Search for the cell housing the specified text and yield its (X, Y) center coordinate. 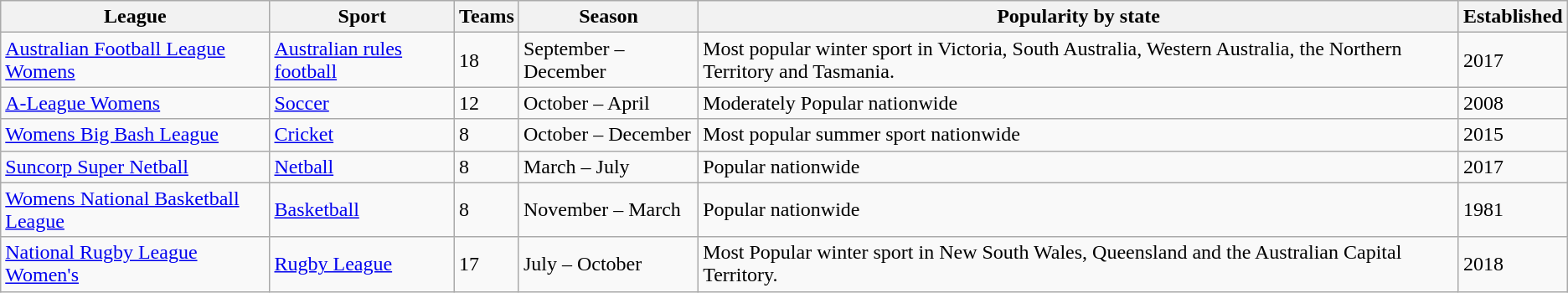
Womens Big Bash League (136, 135)
Australian rules football (362, 60)
Season (608, 17)
October – December (608, 135)
Netball (362, 167)
18 (487, 60)
July – October (608, 265)
2018 (1513, 265)
Popularity by state (1079, 17)
A-League Womens (136, 103)
Teams (487, 17)
2015 (1513, 135)
October – April (608, 103)
November – March (608, 209)
Sport (362, 17)
12 (487, 103)
National Rugby League Women's (136, 265)
Cricket (362, 135)
1981 (1513, 209)
September – December (608, 60)
Womens National Basketball League (136, 209)
Basketball (362, 209)
League (136, 17)
Rugby League (362, 265)
March – July (608, 167)
Australian Football League Womens (136, 60)
Moderately Popular nationwide (1079, 103)
Most popular winter sport in Victoria, South Australia, Western Australia, the Northern Territory and Tasmania. (1079, 60)
Suncorp Super Netball (136, 167)
Most popular summer sport nationwide (1079, 135)
Established (1513, 17)
Most Popular winter sport in New South Wales, Queensland and the Australian Capital Territory. (1079, 265)
2008 (1513, 103)
Soccer (362, 103)
17 (487, 265)
